Return the (x, y) coordinate for the center point of the cell that contains the specified text.  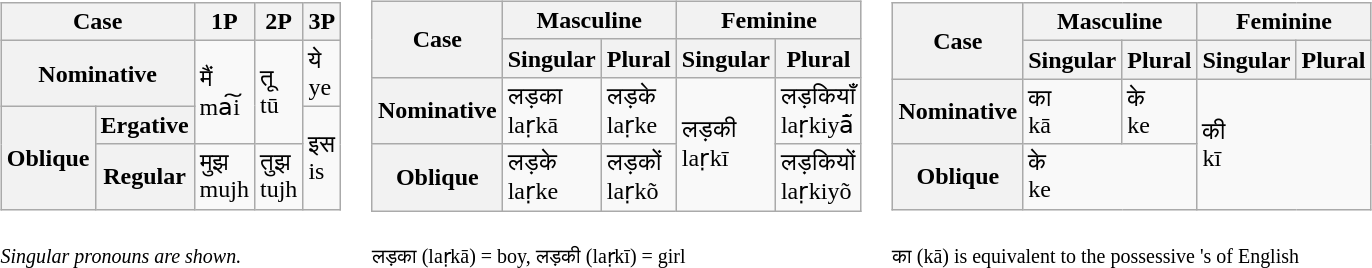
मैंma͠i (224, 92)
तूtū (278, 92)
Ergative (144, 125)
लड़कियोंlaṛkiyõ (818, 178)
काkā (1072, 112)
मुझmujh (224, 176)
Regular (144, 176)
1P (224, 22)
लड़कीlaṛkī (726, 144)
लड़काlaṛkā (552, 110)
3P (322, 22)
कीkī (1284, 144)
येye (322, 74)
इसis (322, 158)
तुझtujh (278, 176)
लड़कोंlaṛkõ (638, 178)
2P (278, 22)
लड़कियाँlaṛkiyā̃ (818, 110)
